Capture the cell that displays the provided text and extract its (X, Y) central coordinate. 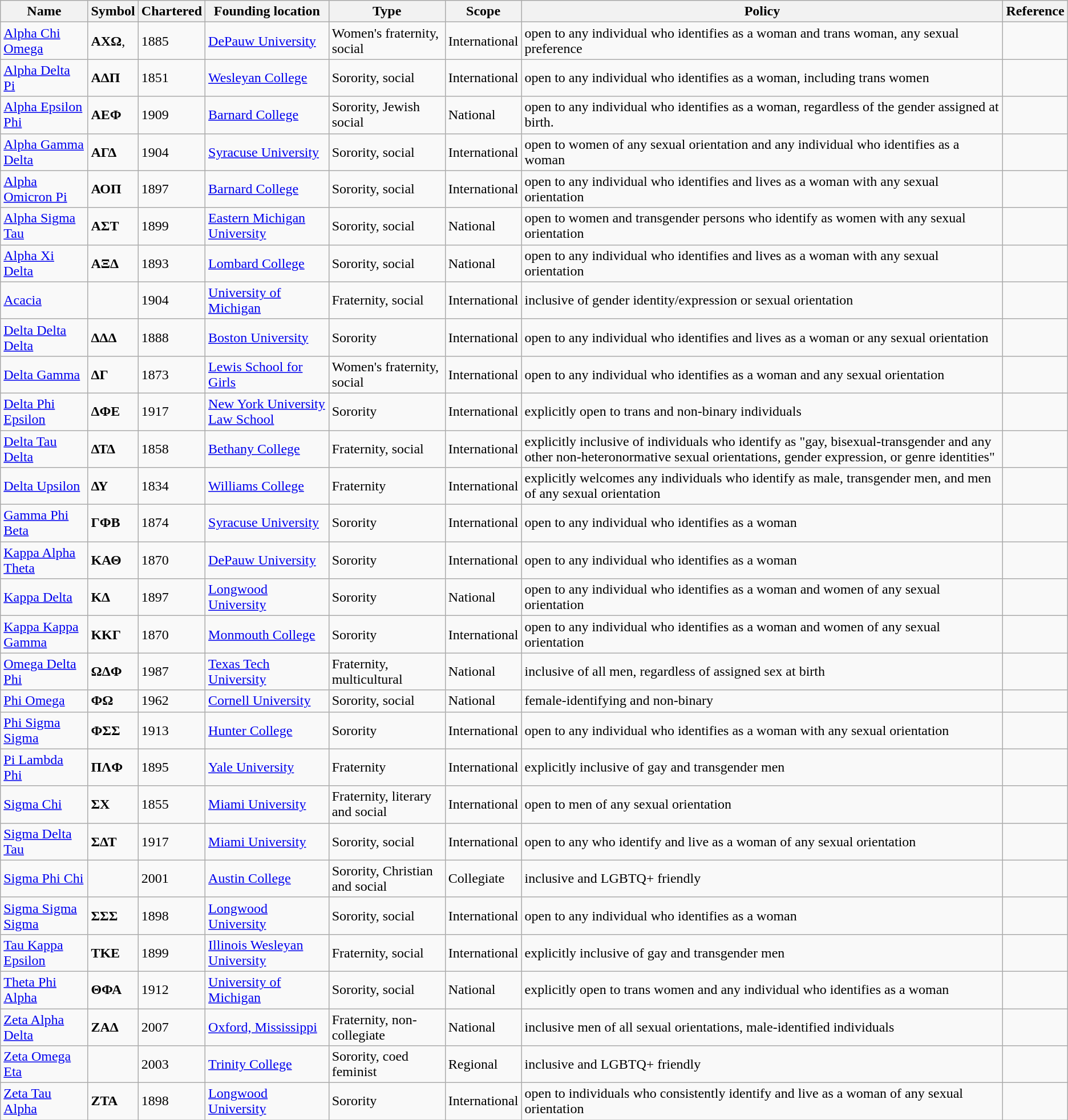
Sorority, coed feminist (387, 1064)
2007 (171, 1026)
Omega Delta Phi (44, 672)
Delta Tau Delta (44, 448)
1885 (171, 41)
Zeta Omega Eta (44, 1064)
Alpha Omicron Pi (44, 189)
Delta Phi Epsilon (44, 412)
ΑΞΔ (113, 263)
explicitly open to trans women and any individual who identifies as a woman (762, 990)
Alpha Xi Delta (44, 263)
Collegiate (483, 878)
open to men of any sexual orientation (762, 804)
Alpha Gamma Delta (44, 152)
Phi Omega (44, 701)
open to any individual who identifies as a woman, including trans women (762, 78)
open to any individual who identifies as a woman with any sexual orientation (762, 730)
Chartered (171, 11)
1834 (171, 486)
Sorority, Christian and social (387, 878)
Alpha Epsilon Phi (44, 115)
open to any who identify and live as a woman of any sexual orientation (762, 842)
ΓΦΒ (113, 524)
ΣΧ (113, 804)
Sigma Delta Tau (44, 842)
Alpha Delta Pi (44, 78)
Wesleyan College (267, 78)
Name (44, 11)
2003 (171, 1064)
Pi Lambda Phi (44, 768)
Fraternity, non-collegiate (387, 1026)
1851 (171, 78)
1858 (171, 448)
1912 (171, 990)
ΑΣΤ (113, 226)
Eastern Michigan University (267, 226)
Lombard College (267, 263)
ΩΔΦ (113, 672)
Policy (762, 11)
Boston University (267, 338)
Kappa Delta (44, 598)
open to any individual who identifies and lives as a woman or any sexual orientation (762, 338)
ΖΤΑ (113, 1102)
1855 (171, 804)
open to any individual who identifies as a woman, regardless of the gender assigned at birth. (762, 115)
ΔΤΔ (113, 448)
ΑΧΩ, (113, 41)
New York University Law School (267, 412)
open to women of any sexual orientation and any individual who identifies as a woman (762, 152)
ΦΩ (113, 701)
1895 (171, 768)
inclusive of all men, regardless of assigned sex at birth (762, 672)
Reference (1035, 11)
open to any individual who identifies as a woman and any sexual orientation (762, 374)
Illinois Wesleyan University (267, 952)
ΑΕΦ (113, 115)
ΚΔ (113, 598)
Acacia (44, 300)
Kappa Alpha Theta (44, 560)
Gamma Phi Beta (44, 524)
Fraternity, multicultural (387, 672)
Cornell University (267, 701)
ΖΑΔ (113, 1026)
ΑΔΠ (113, 78)
Hunter College (267, 730)
Monmouth College (267, 634)
Founding location (267, 11)
Bethany College (267, 448)
Type (387, 11)
ΚΚΓ (113, 634)
ΠΛΦ (113, 768)
Scope (483, 11)
ΣΔΤ (113, 842)
Delta Upsilon (44, 486)
female-identifying and non-binary (762, 701)
Fraternity, literary and social (387, 804)
Tau Kappa Epsilon (44, 952)
1888 (171, 338)
ΑΓΔ (113, 152)
Delta Gamma (44, 374)
Texas Tech University (267, 672)
Sigma Sigma Sigma (44, 916)
ΦΣΣ (113, 730)
2001 (171, 878)
Kappa Kappa Gamma (44, 634)
ΔΓ (113, 374)
Austin College (267, 878)
1909 (171, 115)
Theta Phi Alpha (44, 990)
inclusive men of all sexual orientations, male-identified individuals (762, 1026)
Regional (483, 1064)
Zeta Alpha Delta (44, 1026)
Sigma Phi Chi (44, 878)
Zeta Tau Alpha (44, 1102)
explicitly welcomes any individuals who identify as male, transgender men, and men of any sexual orientation (762, 486)
Trinity College (267, 1064)
Alpha Sigma Tau (44, 226)
Yale University (267, 768)
Williams College (267, 486)
ΚΑΘ (113, 560)
ΔΔΔ (113, 338)
Phi Sigma Sigma (44, 730)
Symbol (113, 11)
1962 (171, 701)
Delta Delta Delta (44, 338)
open to any individual who identifies as a woman and trans woman, any sexual preference (762, 41)
ΔΥ (113, 486)
Sorority, Jewish social (387, 115)
1874 (171, 524)
ΔΦΕ (113, 412)
Lewis School for Girls (267, 374)
open to women and transgender persons who identify as women with any sexual orientation (762, 226)
1913 (171, 730)
Oxford, Mississippi (267, 1026)
ΤΚΕ (113, 952)
inclusive of gender identity/expression or sexual orientation (762, 300)
Alpha Chi Omega (44, 41)
explicitly open to trans and non-binary individuals (762, 412)
1873 (171, 374)
open to individuals who consistently identify and live as a woman of any sexual orientation (762, 1102)
ΘΦΑ (113, 990)
Sigma Chi (44, 804)
1987 (171, 672)
ΑΟΠ (113, 189)
1893 (171, 263)
ΣΣΣ (113, 916)
